Capture the cell that displays the provided text and extract its (X, Y) central coordinate. 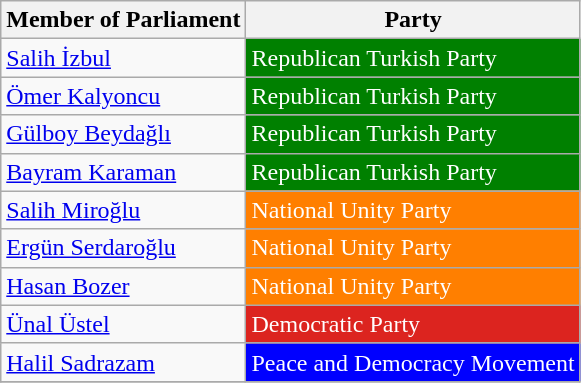
Democratic Party (413, 324)
Ünal Üstel (124, 324)
Salih İzbul (124, 58)
Halil Sadrazam (124, 362)
Party (413, 20)
Gülboy Beydağlı (124, 134)
Member of Parliament (124, 20)
Salih Miroğlu (124, 210)
Peace and Democracy Movement (413, 362)
Bayram Karaman (124, 172)
Hasan Bozer (124, 286)
Ömer Kalyoncu (124, 96)
Ergün Serdaroğlu (124, 248)
